Capture the cell that displays the provided text and extract its (x, y) central coordinate. 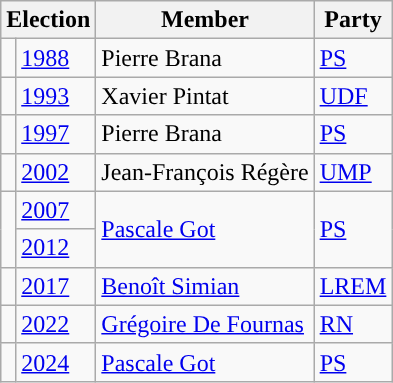
2012 (56, 248)
UMP (353, 172)
1993 (56, 96)
1997 (56, 134)
1988 (56, 58)
Member (205, 20)
Benoît Simian (205, 286)
2002 (56, 172)
2022 (56, 324)
Xavier Pintat (205, 96)
Election (48, 20)
Jean-François Régère (205, 172)
RN (353, 324)
2017 (56, 286)
2007 (56, 210)
LREM (353, 286)
Party (353, 20)
2024 (56, 362)
Grégoire De Fournas (205, 324)
UDF (353, 96)
